Detect which cell encompasses the target text, then output its [x, y] center coordinate. 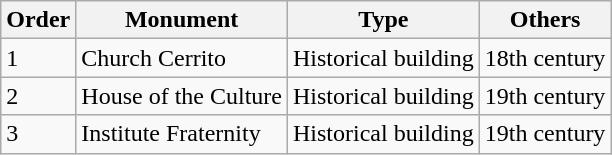
Others [545, 20]
Monument [182, 20]
House of the Culture [182, 96]
18th century [545, 58]
2 [38, 96]
1 [38, 58]
Institute Fraternity [182, 134]
Church Cerrito [182, 58]
3 [38, 134]
Type [383, 20]
Order [38, 20]
